Return (X, Y) of the center of cell containing provided text 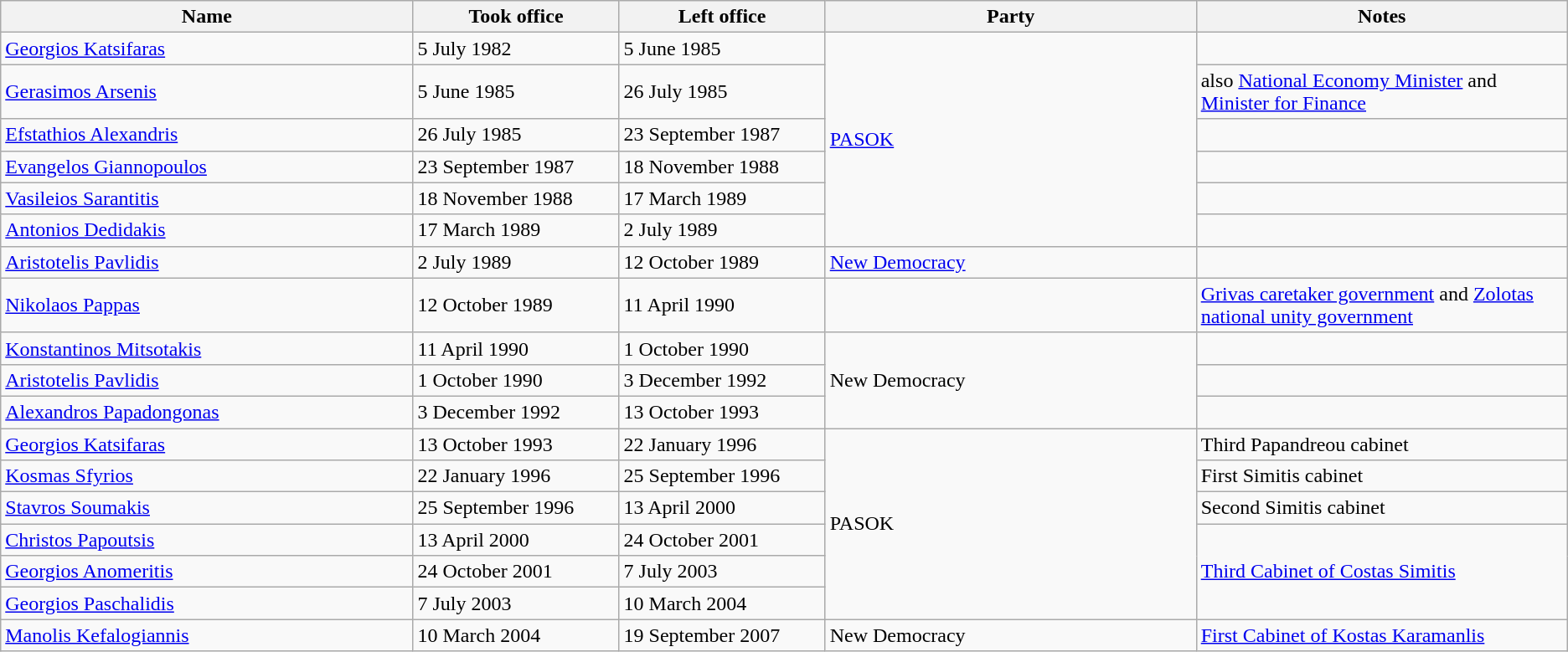
also National Economy Minister and Minister for Finance (1382, 92)
Notes (1382, 17)
Gerasimos Arsenis (207, 92)
Evangelos Giannopoulos (207, 167)
Name (207, 17)
Second Simitis cabinet (1382, 508)
Left office (722, 17)
Antonios Dedidakis (207, 230)
Efstathios Alexandris (207, 135)
Party (1010, 17)
Georgios Anomeritis (207, 572)
Third Cabinet of Costas Simitis (1382, 572)
Third Papandreou cabinet (1382, 444)
19 September 2007 (722, 635)
Nikolaos Pappas (207, 305)
Christos Papoutsis (207, 540)
Konstantinos Mitsotakis (207, 348)
Took office (516, 17)
Manolis Kefalogiannis (207, 635)
Grivas caretaker government and Zolotas national unity government (1382, 305)
First Simitis cabinet (1382, 476)
5 July 1982 (516, 49)
Kosmas Sfyrios (207, 476)
Stavros Soumakis (207, 508)
Georgios Paschalidis (207, 603)
First Cabinet of Kostas Karamanlis (1382, 635)
Vasileios Sarantitis (207, 198)
Alexandros Papadongonas (207, 412)
